Output the (x, y) coordinate of the center of the cell containing the given text.  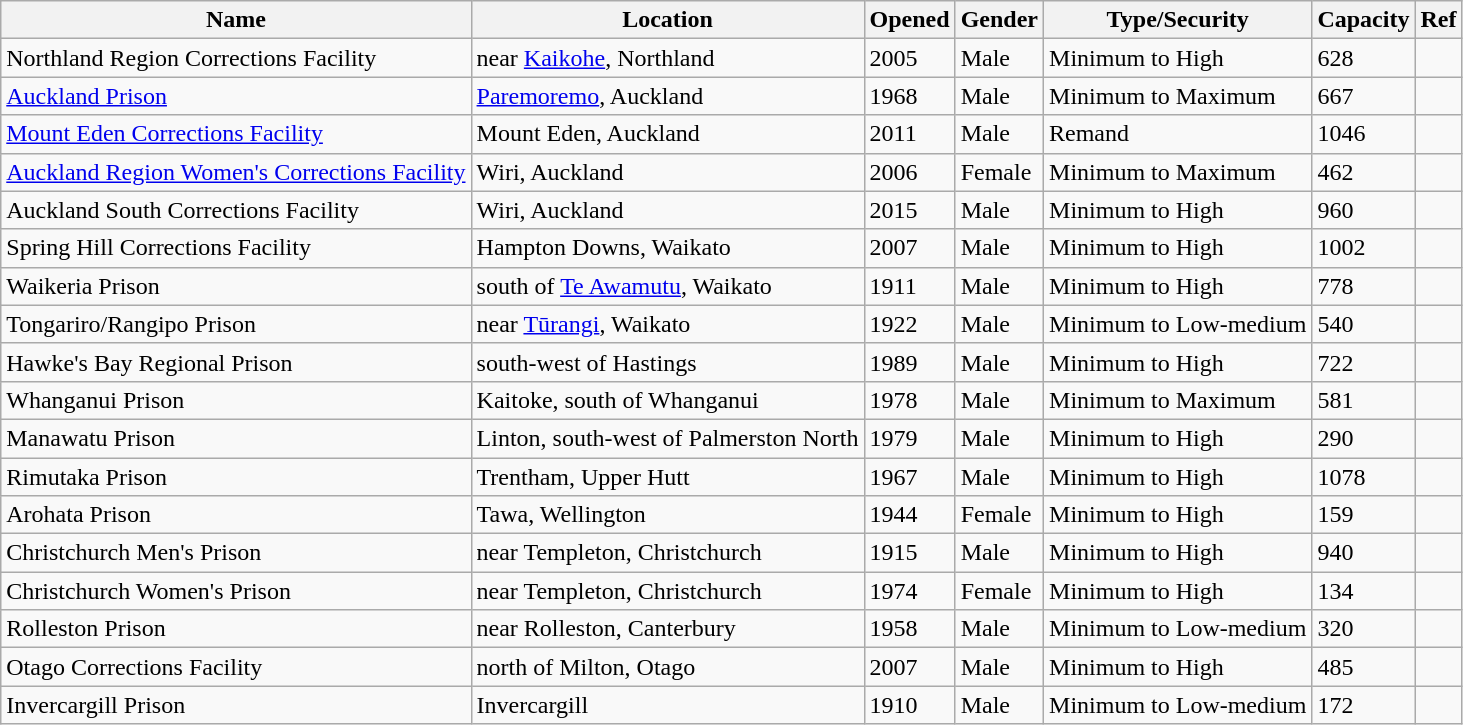
1944 (910, 515)
2006 (910, 172)
Auckland Prison (236, 96)
Arohata Prison (236, 515)
Hampton Downs, Waikato (668, 248)
2005 (910, 58)
1002 (1364, 248)
Christchurch Women's Prison (236, 591)
290 (1364, 438)
Name (236, 20)
Capacity (1364, 20)
Tawa, Wellington (668, 515)
Spring Hill Corrections Facility (236, 248)
1911 (910, 286)
near Rolleston, Canterbury (668, 629)
Auckland South Corrections Facility (236, 210)
Invercargill (668, 705)
159 (1364, 515)
320 (1364, 629)
Rolleston Prison (236, 629)
1979 (910, 438)
172 (1364, 705)
south-west of Hastings (668, 362)
628 (1364, 58)
1958 (910, 629)
Location (668, 20)
south of Te Awamutu, Waikato (668, 286)
Manawatu Prison (236, 438)
1967 (910, 477)
Northland Region Corrections Facility (236, 58)
Rimutaka Prison (236, 477)
1968 (910, 96)
Trentham, Upper Hutt (668, 477)
Type/Security (1178, 20)
Auckland Region Women's Corrections Facility (236, 172)
722 (1364, 362)
2011 (910, 134)
Invercargill Prison (236, 705)
Christchurch Men's Prison (236, 553)
near Kaikohe, Northland (668, 58)
Otago Corrections Facility (236, 667)
1978 (910, 400)
Remand (1178, 134)
1915 (910, 553)
1974 (910, 591)
Mount Eden Corrections Facility (236, 134)
1989 (910, 362)
667 (1364, 96)
1910 (910, 705)
Paremoremo, Auckland (668, 96)
Tongariro/Rangipo Prison (236, 324)
1046 (1364, 134)
940 (1364, 553)
Opened (910, 20)
Gender (999, 20)
960 (1364, 210)
2015 (910, 210)
778 (1364, 286)
Whanganui Prison (236, 400)
north of Milton, Otago (668, 667)
near Tūrangi, Waikato (668, 324)
1922 (910, 324)
1078 (1364, 477)
Kaitoke, south of Whanganui (668, 400)
581 (1364, 400)
540 (1364, 324)
134 (1364, 591)
Hawke's Bay Regional Prison (236, 362)
462 (1364, 172)
Mount Eden, Auckland (668, 134)
Ref (1438, 20)
485 (1364, 667)
Linton, south-west of Palmerston North (668, 438)
Waikeria Prison (236, 286)
